Find where the given text appears and provide that cell's center as (x, y) coordinate. 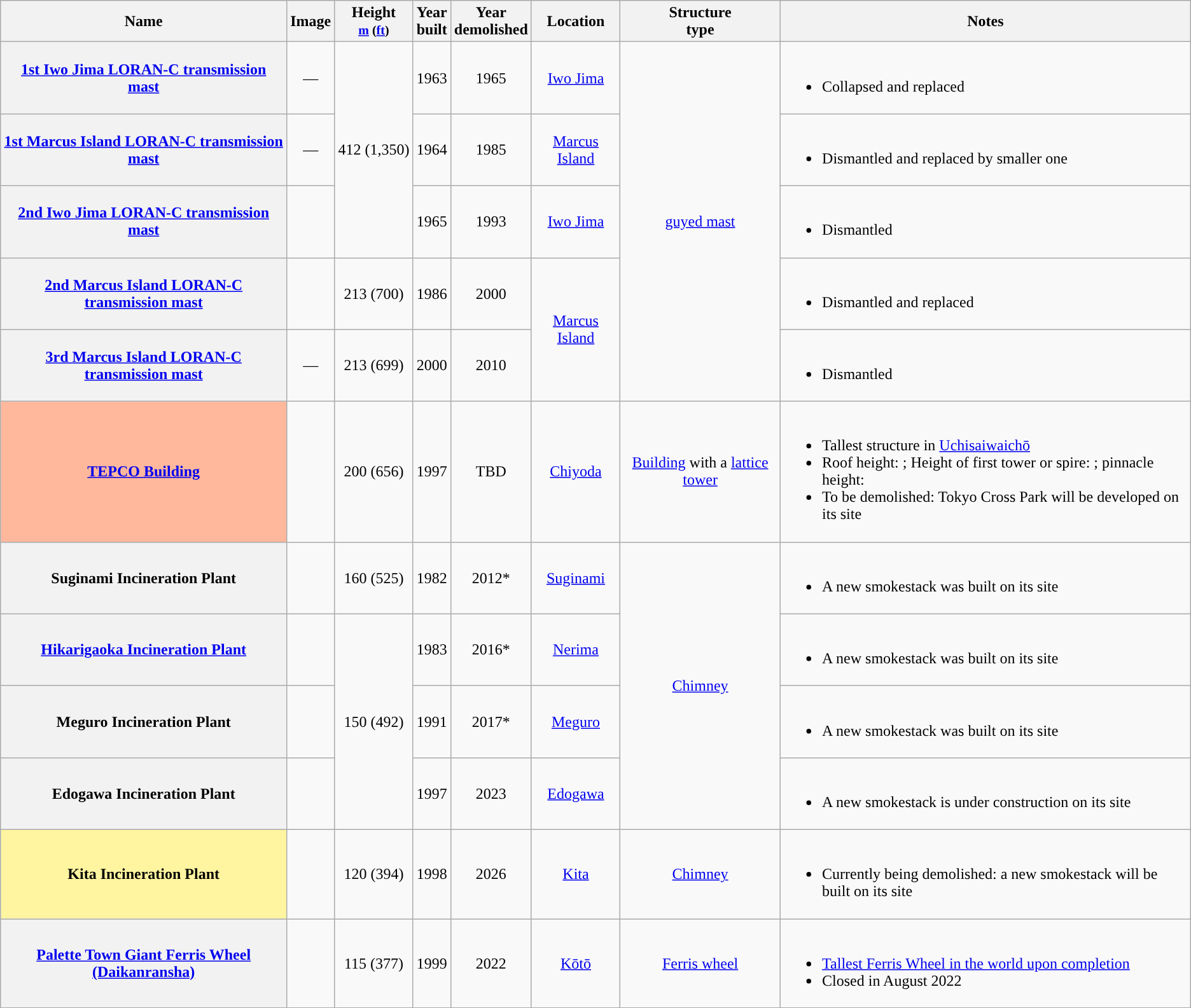
1991 (431, 721)
1998 (431, 874)
Dismantled and replaced by smaller one (986, 150)
Kōtō (575, 963)
Location (575, 22)
Image (310, 22)
Collapsed and replaced (986, 78)
2nd Marcus Island LORAN-C transmission mast (144, 294)
2017* (491, 721)
Yearbuilt (431, 22)
1963 (431, 78)
A new smokestack is under construction on its site (986, 794)
1993 (491, 221)
1982 (431, 577)
Heightm (ft) (374, 22)
1st Marcus Island LORAN-C transmission mast (144, 150)
2010 (491, 365)
Kita Incineration Plant (144, 874)
Notes (986, 22)
TEPCO Building (144, 472)
2022 (491, 963)
guyed mast (700, 221)
Chiyoda (575, 472)
Building with a lattice tower (700, 472)
TBD (491, 472)
Structuretype (700, 22)
Suginami Incineration Plant (144, 577)
120 (394) (374, 874)
213 (700) (374, 294)
Meguro (575, 721)
2026 (491, 874)
Tallest Ferris Wheel in the world upon completionClosed in August 2022 (986, 963)
Nerima (575, 650)
Edogawa Incineration Plant (144, 794)
2nd Iwo Jima LORAN-C transmission mast (144, 221)
115 (377) (374, 963)
Ferris wheel (700, 963)
1999 (431, 963)
Yeardemolished (491, 22)
2016* (491, 650)
1964 (431, 150)
1985 (491, 150)
2012* (491, 577)
Meguro Incineration Plant (144, 721)
2023 (491, 794)
1st Iwo Jima LORAN-C transmission mast (144, 78)
200 (656) (374, 472)
160 (525) (374, 577)
150 (492) (374, 721)
1983 (431, 650)
Palette Town Giant Ferris Wheel (Daikanransha) (144, 963)
1986 (431, 294)
Edogawa (575, 794)
Hikarigaoka Incineration Plant (144, 650)
Suginami (575, 577)
Kita (575, 874)
Name (144, 22)
Currently being demolished: a new smokestack will be built on its site (986, 874)
213 (699) (374, 365)
Dismantled and replaced (986, 294)
3rd Marcus Island LORAN-C transmission mast (144, 365)
412 (1,350) (374, 150)
